Detect which cell encompasses the target text, then output its [x, y] center coordinate. 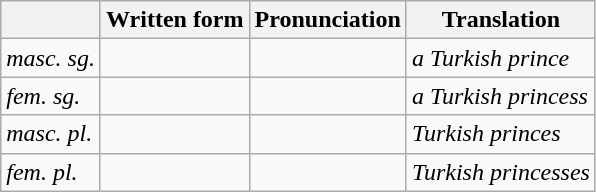
fem. sg. [51, 96]
Written form [174, 20]
a Turkish princess [500, 96]
Translation [500, 20]
fem. pl. [51, 172]
Turkish princes [500, 134]
Pronunciation [328, 20]
masc. pl. [51, 134]
Turkish princesses [500, 172]
a Turkish prince [500, 58]
masc. sg. [51, 58]
